Search for the cell housing the specified text and yield its (X, Y) center coordinate. 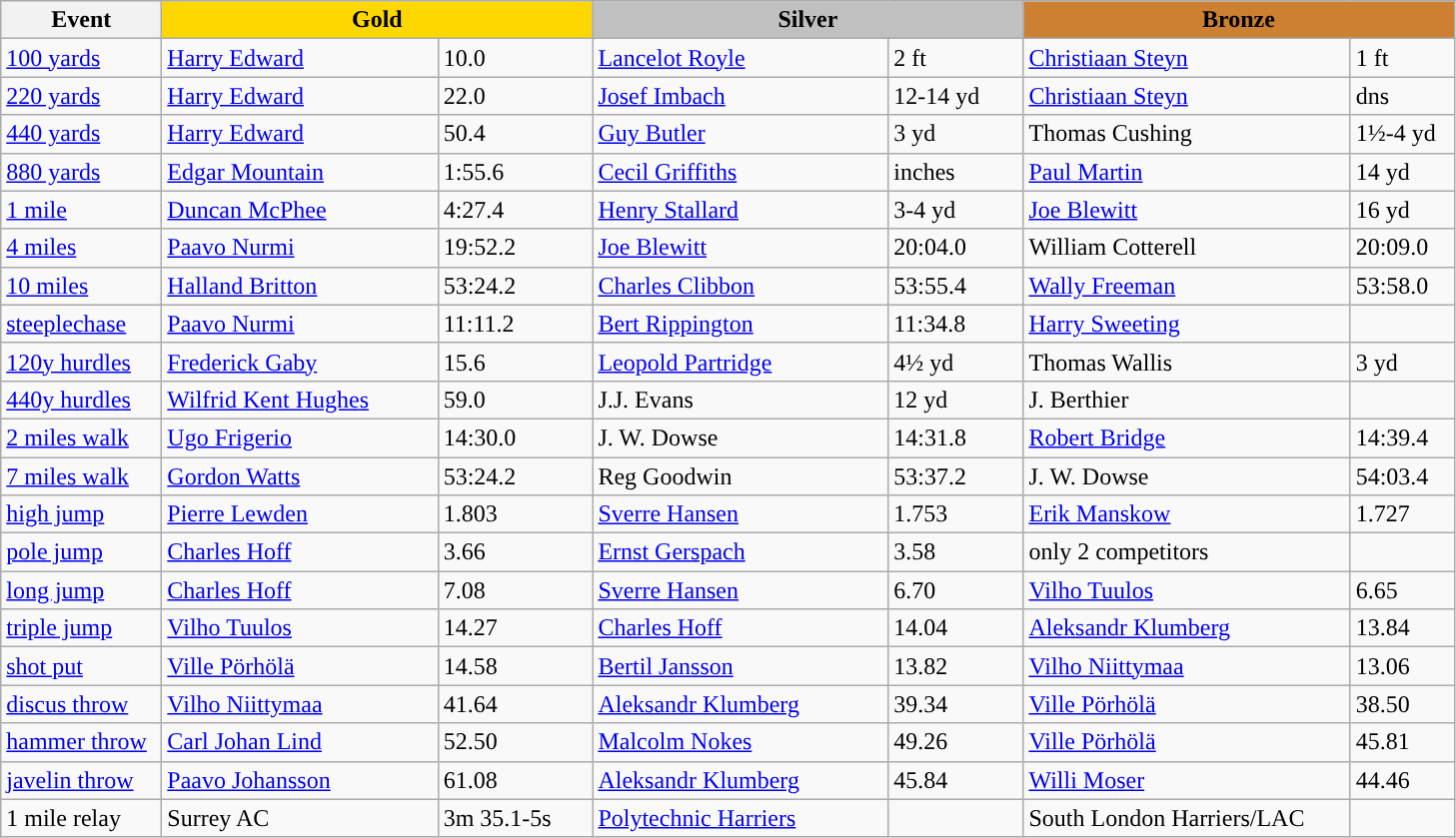
14:39.4 (1402, 437)
South London Harriers/LAC (1187, 818)
20:04.0 (955, 248)
Reg Goodwin (740, 476)
2 miles walk (82, 437)
880 yards (82, 172)
Gordon Watts (300, 476)
6.70 (955, 590)
49.26 (955, 742)
20:09.0 (1402, 248)
120y hurdles (82, 362)
1.803 (516, 514)
53:55.4 (955, 286)
3m 35.1-5s (516, 818)
Lancelot Royle (740, 58)
2 ft (955, 58)
Polytechnic Harriers (740, 818)
triple jump (82, 628)
Thomas Cushing (1187, 134)
22.0 (516, 96)
44.46 (1402, 780)
hammer throw (82, 742)
52.50 (516, 742)
19:52.2 (516, 248)
440y hurdles (82, 400)
1:55.6 (516, 172)
6.65 (1402, 590)
4 miles (82, 248)
Event (82, 20)
16 yd (1402, 210)
14.27 (516, 628)
William Cotterell (1187, 248)
Erik Manskow (1187, 514)
14 yd (1402, 172)
10 miles (82, 286)
1 mile relay (82, 818)
1.727 (1402, 514)
59.0 (516, 400)
pole jump (82, 552)
12-14 yd (955, 96)
1 mile (82, 210)
4½ yd (955, 362)
Silver (807, 20)
Carl Johan Lind (300, 742)
54:03.4 (1402, 476)
Ernst Gerspach (740, 552)
14.04 (955, 628)
53:58.0 (1402, 286)
13.84 (1402, 628)
41.64 (516, 704)
14.58 (516, 666)
13.06 (1402, 666)
Malcolm Nokes (740, 742)
Robert Bridge (1187, 437)
10.0 (516, 58)
J.J. Evans (740, 400)
Edgar Mountain (300, 172)
Duncan McPhee (300, 210)
Pierre Lewden (300, 514)
Thomas Wallis (1187, 362)
Halland Britton (300, 286)
Wilfrid Kent Hughes (300, 400)
53:37.2 (955, 476)
1.753 (955, 514)
11:11.2 (516, 324)
4:27.4 (516, 210)
13.82 (955, 666)
45.81 (1402, 742)
440 yards (82, 134)
7.08 (516, 590)
steeplechase (82, 324)
14:30.0 (516, 437)
220 yards (82, 96)
Paul Martin (1187, 172)
Bronze (1239, 20)
12 yd (955, 400)
dns (1402, 96)
high jump (82, 514)
1½-4 yd (1402, 134)
14:31.8 (955, 437)
discus throw (82, 704)
100 yards (82, 58)
15.6 (516, 362)
Ugo Frigerio (300, 437)
Paavo Johansson (300, 780)
61.08 (516, 780)
J. Berthier (1187, 400)
45.84 (955, 780)
javelin throw (82, 780)
Leopold Partridge (740, 362)
39.34 (955, 704)
1 ft (1402, 58)
long jump (82, 590)
11:34.8 (955, 324)
3-4 yd (955, 210)
inches (955, 172)
3.58 (955, 552)
Willi Moser (1187, 780)
50.4 (516, 134)
Cecil Griffiths (740, 172)
Gold (378, 20)
Bertil Jansson (740, 666)
Bert Rippington (740, 324)
Harry Sweeting (1187, 324)
only 2 competitors (1187, 552)
3.66 (516, 552)
Guy Butler (740, 134)
Henry Stallard (740, 210)
Surrey AC (300, 818)
shot put (82, 666)
38.50 (1402, 704)
Wally Freeman (1187, 286)
Charles Clibbon (740, 286)
Josef Imbach (740, 96)
7 miles walk (82, 476)
Frederick Gaby (300, 362)
